Return (X, Y) of the center of cell containing provided text 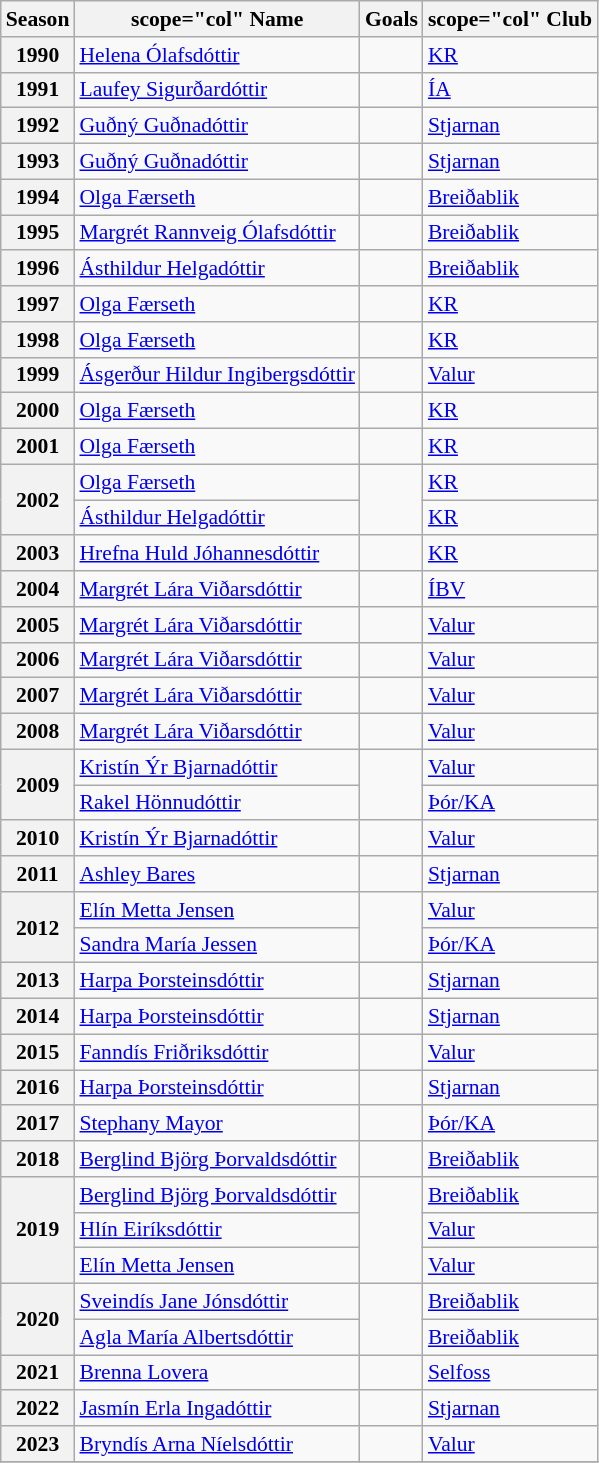
Hrefna Huld Jóhannesdóttir (217, 554)
Bryndís Arna Níelsdóttir (217, 1444)
2008 (38, 732)
scope="col" Name (217, 19)
2017 (38, 1124)
Selfoss (510, 1373)
Ashley Bares (217, 874)
Brenna Lovera (217, 1373)
2020 (38, 1320)
2018 (38, 1159)
2014 (38, 1017)
Helena Ólafsdóttir (217, 55)
Fanndís Friðriksdóttir (217, 1052)
2021 (38, 1373)
2022 (38, 1409)
Margrét Rannveig Ólafsdóttir (217, 233)
Stephany Mayor (217, 1124)
1991 (38, 90)
2006 (38, 660)
Laufey Sigurðardóttir (217, 90)
Rakel Hönnudóttir (217, 803)
Ásgerður Hildur Ingibergsdóttir (217, 375)
scope="col" Club (510, 19)
2011 (38, 874)
ÍBV (510, 589)
2019 (38, 1230)
Goals (392, 19)
1992 (38, 126)
2012 (38, 928)
Hlín Eiríksdóttir (217, 1230)
2005 (38, 625)
Jasmín Erla Ingadóttir (217, 1409)
1995 (38, 233)
2010 (38, 839)
2016 (38, 1088)
Agla María Albertsdóttir (217, 1337)
ÍA (510, 90)
2004 (38, 589)
Sandra María Jessen (217, 945)
1993 (38, 162)
2000 (38, 411)
2009 (38, 784)
1996 (38, 269)
2013 (38, 981)
2003 (38, 554)
1999 (38, 375)
2007 (38, 696)
1990 (38, 55)
Sveindís Jane Jónsdóttir (217, 1302)
1997 (38, 304)
2001 (38, 447)
2002 (38, 500)
2023 (38, 1444)
Season (38, 19)
1998 (38, 340)
1994 (38, 197)
2015 (38, 1052)
